Capture the cell that displays the provided text and extract its [X, Y] central coordinate. 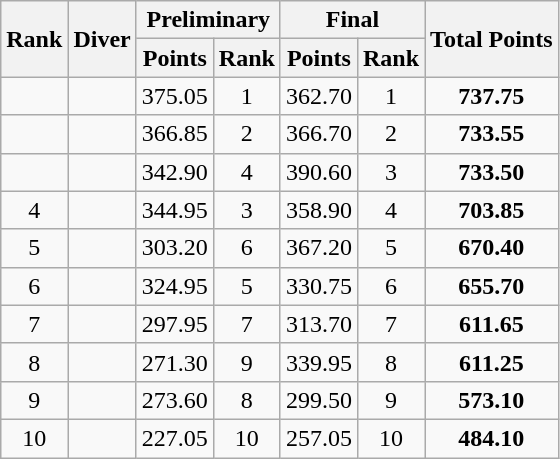
Diver [102, 39]
339.95 [318, 362]
273.60 [174, 400]
703.85 [492, 210]
670.40 [492, 248]
733.55 [492, 134]
390.60 [318, 172]
344.95 [174, 210]
611.25 [492, 362]
375.05 [174, 96]
Final [352, 20]
611.65 [492, 324]
367.20 [318, 248]
366.85 [174, 134]
342.90 [174, 172]
330.75 [318, 286]
257.05 [318, 438]
227.05 [174, 438]
297.95 [174, 324]
573.10 [492, 400]
324.95 [174, 286]
733.50 [492, 172]
358.90 [318, 210]
271.30 [174, 362]
362.70 [318, 96]
366.70 [318, 134]
303.20 [174, 248]
313.70 [318, 324]
Preliminary [208, 20]
655.70 [492, 286]
Total Points [492, 39]
484.10 [492, 438]
737.75 [492, 96]
299.50 [318, 400]
